Identify which cell holds the provided text, then report its (X, Y) central coordinate. 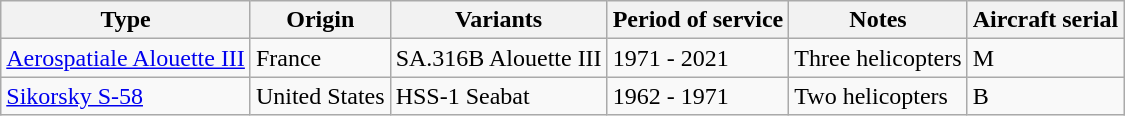
SA.316B Alouette III (498, 58)
HSS-1 Seabat (498, 96)
M (1046, 58)
Three helicopters (878, 58)
Origin (320, 20)
B (1046, 96)
Sikorsky S-58 (126, 96)
1971 - 2021 (698, 58)
Aerospatiale Alouette III (126, 58)
Type (126, 20)
Notes (878, 20)
Variants (498, 20)
Period of service (698, 20)
France (320, 58)
United States (320, 96)
Two helicopters (878, 96)
Aircraft serial (1046, 20)
1962 - 1971 (698, 96)
